Return [X, Y] of the center of cell containing provided text 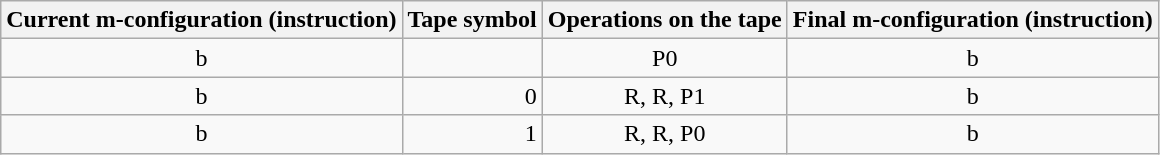
R, R, P1 [664, 96]
Final m-configuration (instruction) [972, 20]
P0 [664, 58]
Operations on the tape [664, 20]
R, R, P0 [664, 134]
0 [472, 96]
1 [472, 134]
Current m-configuration (instruction) [202, 20]
Tape symbol [472, 20]
